Locate the cell with the specified text and output its (x, y) center coordinate. 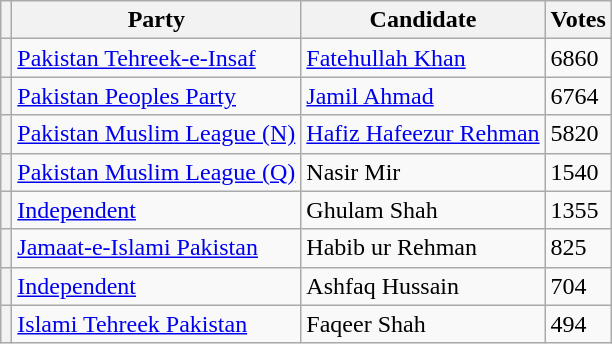
5820 (578, 134)
Pakistan Tehreek-e-Insaf (156, 58)
Fatehullah Khan (423, 58)
Habib ur Rehman (423, 248)
825 (578, 248)
Nasir Mir (423, 172)
Ghulam Shah (423, 210)
Pakistan Muslim League (N) (156, 134)
Pakistan Peoples Party (156, 96)
1540 (578, 172)
6860 (578, 58)
1355 (578, 210)
Jamil Ahmad (423, 96)
494 (578, 324)
Hafiz Hafeezur Rehman (423, 134)
Ashfaq Hussain (423, 286)
Candidate (423, 20)
6764 (578, 96)
Faqeer Shah (423, 324)
Pakistan Muslim League (Q) (156, 172)
704 (578, 286)
Islami Tehreek Pakistan (156, 324)
Jamaat-e-Islami Pakistan (156, 248)
Party (156, 20)
Votes (578, 20)
